Scan for the cell matching the given text and deliver its (x, y) coordinate at center. 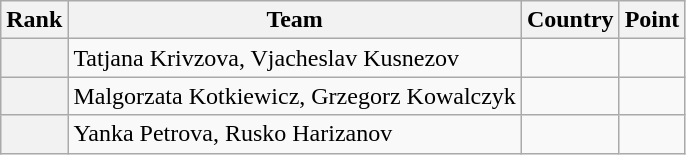
Team (295, 20)
Point (652, 20)
Tatjana Krivzova, Vjacheslav Kusnezov (295, 58)
Rank (34, 20)
Malgorzata Kotkiewicz, Grzegorz Kowalczyk (295, 96)
Country (570, 20)
Yanka Petrova, Rusko Harizanov (295, 134)
